Extract the [X, Y] coordinate from the center of the cell holding the provided text.  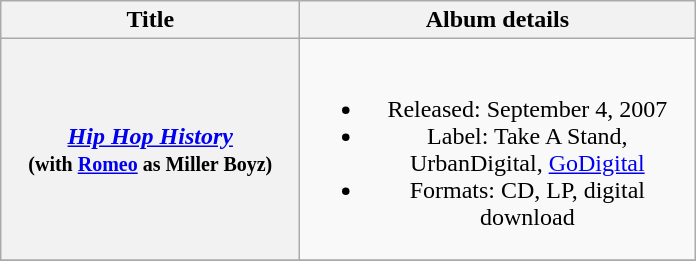
Hip Hop History(with Romeo as Miller Boyz) [150, 150]
Album details [498, 20]
Title [150, 20]
Released: September 4, 2007Label: Take A Stand, UrbanDigital, GoDigitalFormats: CD, LP, digital download [498, 150]
